Determine the (x, y) coordinate at the center of the cell enclosing the given text.  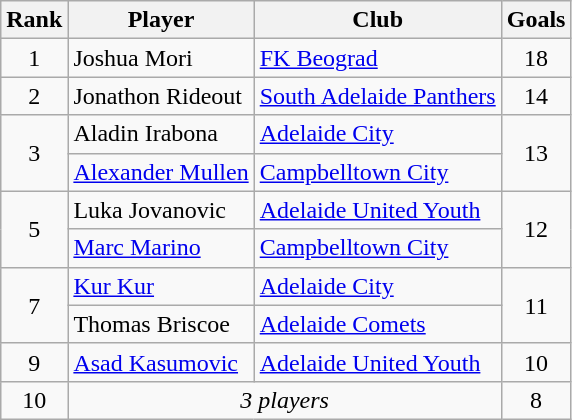
9 (34, 362)
3 players (284, 400)
11 (536, 305)
Player (161, 20)
Thomas Briscoe (161, 324)
13 (536, 153)
3 (34, 153)
Kur Kur (161, 286)
7 (34, 305)
Rank (34, 20)
Jonathon Rideout (161, 96)
FK Beograd (378, 58)
South Adelaide Panthers (378, 96)
Aladin Irabona (161, 134)
Marc Marino (161, 248)
Luka Jovanovic (161, 210)
1 (34, 58)
Asad Kasumovic (161, 362)
5 (34, 229)
Alexander Mullen (161, 172)
8 (536, 400)
18 (536, 58)
2 (34, 96)
Adelaide Comets (378, 324)
Goals (536, 20)
12 (536, 229)
Club (378, 20)
14 (536, 96)
Joshua Mori (161, 58)
